Determine the [x, y] coordinate at the center of the cell enclosing the given text.  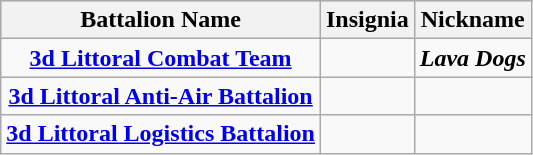
3d Littoral Anti-Air Battalion [161, 96]
Lava Dogs [472, 58]
3d Littoral Logistics Battalion [161, 134]
Battalion Name [161, 20]
Nickname [472, 20]
Insignia [367, 20]
3d Littoral Combat Team [161, 58]
